Detect which cell encompasses the target text, then output its (x, y) center coordinate. 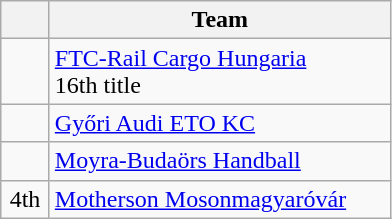
FTC-Rail Cargo Hungaria16th title (220, 72)
Team (220, 20)
Motherson Mosonmagyaróvár (220, 199)
Moyra-Budaörs Handball (220, 161)
4th (26, 199)
Győri Audi ETO KC (220, 123)
